Return (x, y) of the center of cell containing provided text 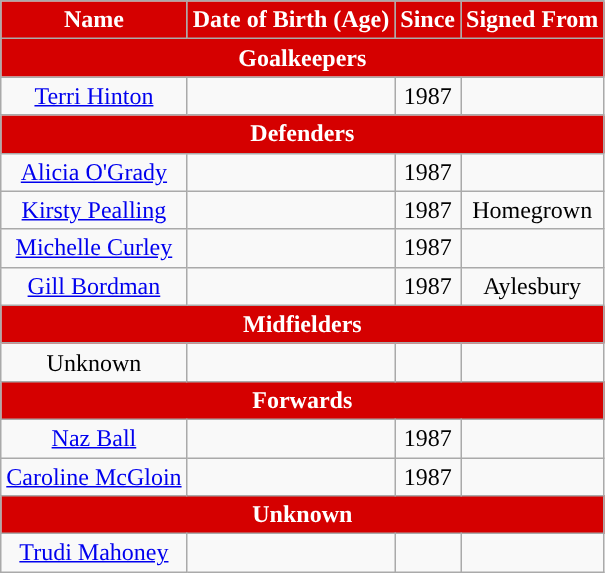
Michelle Curley (94, 248)
Naz Ball (94, 438)
Since (428, 20)
Homegrown (532, 210)
Kirsty Pealling (94, 210)
Forwards (302, 400)
Date of Birth (Age) (291, 20)
Terri Hinton (94, 96)
Trudi Mahoney (94, 553)
Gill Bordman (94, 286)
Signed From (532, 20)
Name (94, 20)
Defenders (302, 134)
Caroline McGloin (94, 477)
Aylesbury (532, 286)
Alicia O'Grady (94, 172)
Midfielders (302, 324)
Goalkeepers (302, 58)
